Capture the cell that displays the provided text and extract its (X, Y) central coordinate. 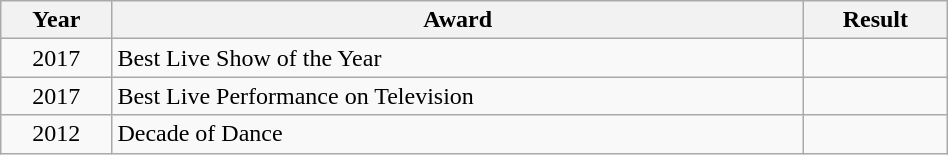
Best Live Show of the Year (458, 58)
Decade of Dance (458, 134)
2012 (56, 134)
Award (458, 20)
Best Live Performance on Television (458, 96)
Result (875, 20)
Year (56, 20)
